For the text-containing cell, return its midpoint in (X, Y) coordinate format. 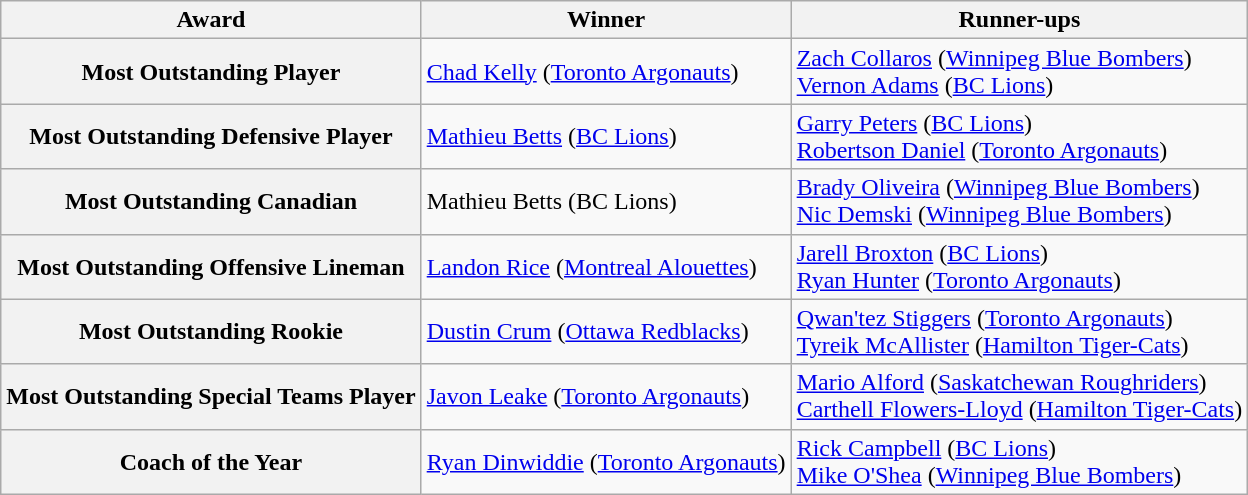
Most Outstanding Special Teams Player (211, 396)
Rick Campbell (BC Lions)Mike O'Shea (Winnipeg Blue Bombers) (1020, 462)
Garry Peters (BC Lions)Robertson Daniel (Toronto Argonauts) (1020, 136)
Jarell Broxton (BC Lions)Ryan Hunter (Toronto Argonauts) (1020, 266)
Landon Rice (Montreal Alouettes) (606, 266)
Ryan Dinwiddie (Toronto Argonauts) (606, 462)
Most Outstanding Defensive Player (211, 136)
Most Outstanding Player (211, 72)
Qwan'tez Stiggers (Toronto Argonauts)Tyreik McAllister (Hamilton Tiger-Cats) (1020, 332)
Javon Leake (Toronto Argonauts) (606, 396)
Zach Collaros (Winnipeg Blue Bombers)Vernon Adams (BC Lions) (1020, 72)
Most Outstanding Offensive Lineman (211, 266)
Mario Alford (Saskatchewan Roughriders)Carthell Flowers-Lloyd (Hamilton Tiger-Cats) (1020, 396)
Dustin Crum (Ottawa Redblacks) (606, 332)
Most Outstanding Rookie (211, 332)
Most Outstanding Canadian (211, 202)
Runner-ups (1020, 20)
Coach of the Year (211, 462)
Brady Oliveira (Winnipeg Blue Bombers)Nic Demski (Winnipeg Blue Bombers) (1020, 202)
Award (211, 20)
Chad Kelly (Toronto Argonauts) (606, 72)
Winner (606, 20)
